Capture the cell that displays the provided text and extract its [X, Y] central coordinate. 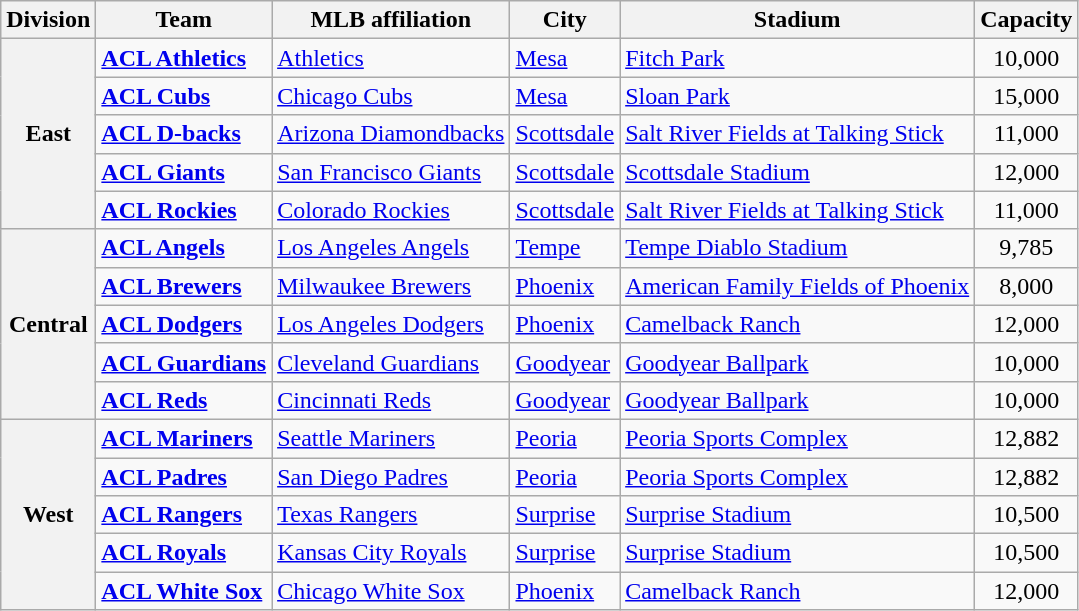
Milwaukee Brewers [391, 286]
MLB affiliation [391, 20]
Los Angeles Angels [391, 248]
Fitch Park [798, 58]
Capacity [1026, 20]
San Francisco Giants [391, 172]
East [48, 134]
ACL Royals [184, 553]
Seattle Mariners [391, 438]
Team [184, 20]
ACL Cubs [184, 96]
Colorado Rockies [391, 210]
Central [48, 324]
West [48, 514]
ACL Padres [184, 477]
ACL Brewers [184, 286]
ACL White Sox [184, 591]
8,000 [1026, 286]
9,785 [1026, 248]
ACL Rangers [184, 515]
Los Angeles Dodgers [391, 324]
ACL Angels [184, 248]
Sloan Park [798, 96]
ACL Guardians [184, 362]
Stadium [798, 20]
Tempe [565, 248]
Athletics [391, 58]
15,000 [1026, 96]
San Diego Padres [391, 477]
City [565, 20]
Texas Rangers [391, 515]
ACL Dodgers [184, 324]
Scottsdale Stadium [798, 172]
Chicago White Sox [391, 591]
ACL Mariners [184, 438]
ACL Reds [184, 400]
ACL D-backs [184, 134]
Cleveland Guardians [391, 362]
ACL Rockies [184, 210]
ACL Giants [184, 172]
Chicago Cubs [391, 96]
ACL Athletics [184, 58]
Tempe Diablo Stadium [798, 248]
Arizona Diamondbacks [391, 134]
Cincinnati Reds [391, 400]
Division [48, 20]
American Family Fields of Phoenix [798, 286]
Kansas City Royals [391, 553]
